Locate the cell with the specified text and output its [X, Y] center coordinate. 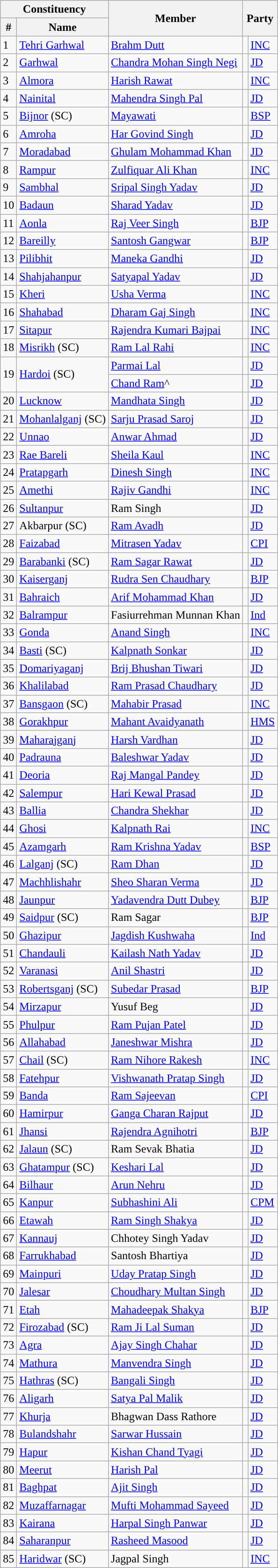
Ram Avadh [176, 526]
Ram Krishna Yadav [176, 846]
35 [8, 668]
67 [8, 1238]
Misrikh (SC) [63, 348]
Amethi [63, 490]
Amroha [63, 134]
Arun Nehru [176, 1185]
Aligarh [63, 1399]
56 [8, 1042]
Rudra Sen Chaudhary [176, 579]
Machhlishahr [63, 882]
74 [8, 1363]
Farrukhabad [63, 1256]
Shahjahanpur [63, 277]
Subedar Prasad [176, 989]
85 [8, 1559]
Santosh Bhartiya [176, 1256]
Sultanpur [63, 508]
Mohanlalganj (SC) [63, 419]
Rampur [63, 169]
30 [8, 579]
Aonla [63, 223]
Lucknow [63, 401]
Choudhary Multan Singh [176, 1291]
Pratapgarh [63, 472]
Bansgaon (SC) [63, 704]
Ram Sajeevan [176, 1096]
15 [8, 294]
Santosh Gangwar [176, 241]
21 [8, 419]
68 [8, 1256]
Deoria [63, 775]
Salempur [63, 793]
Zulfiquar Ali Khan [176, 169]
Hamirpur [63, 1114]
19 [8, 374]
Subhashini Ali [176, 1203]
10 [8, 205]
Constituency [54, 9]
Rae Bareli [63, 454]
23 [8, 454]
Jalesar [63, 1291]
Satya Pal Malik [176, 1399]
29 [8, 562]
Bulandshahr [63, 1434]
Ram Singh Shakya [176, 1220]
Fatehpur [63, 1078]
Sitapur [63, 330]
Hardoi (SC) [63, 374]
7 [8, 152]
Chandra Shekhar [176, 811]
Arif Mohammad Khan [176, 597]
80 [8, 1470]
Phulpur [63, 1024]
Yadavendra Dutt Dubey [176, 900]
Hari Kewal Prasad [176, 793]
Sharad Yadav [176, 205]
Sarju Prasad Saroj [176, 419]
25 [8, 490]
75 [8, 1381]
26 [8, 508]
44 [8, 829]
Kishan Chand Tyagi [176, 1452]
Kannauj [63, 1238]
Bahraich [63, 597]
Jagdish Kushwaha [176, 935]
77 [8, 1416]
Ram Pujan Patel [176, 1024]
36 [8, 686]
Muzaffarnagar [63, 1505]
78 [8, 1434]
Harsh Vardhan [176, 739]
Raj Mangal Pandey [176, 775]
55 [8, 1024]
Gorakhpur [63, 722]
Kailash Nath Yadav [176, 953]
Maharajganj [63, 739]
Raj Veer Singh [176, 223]
Usha Verma [176, 294]
79 [8, 1452]
Kanpur [63, 1203]
Satyapal Yadav [176, 277]
Chail (SC) [63, 1060]
73 [8, 1345]
Uday Pratap Singh [176, 1274]
Mirzapur [63, 1006]
Sarwar Hussain [176, 1434]
Shahabad [63, 312]
Mufti Mohammad Sayeed [176, 1505]
66 [8, 1220]
Kalpnath Sonkar [176, 650]
# [8, 27]
Ganga Charan Rajput [176, 1114]
Garhwal [63, 63]
Rasheed Masood [176, 1541]
Moradabad [63, 152]
Khalilabad [63, 686]
Kheri [63, 294]
Ajit Singh [176, 1488]
Badaun [63, 205]
81 [8, 1488]
63 [8, 1167]
Saidpur (SC) [63, 918]
Hapur [63, 1452]
76 [8, 1399]
48 [8, 900]
Gonda [63, 633]
Baghpat [63, 1488]
Mahant Avaidyanath [176, 722]
Ram Sevak Bhatia [176, 1149]
Jaunpur [63, 900]
Dharam Gaj Singh [176, 312]
9 [8, 187]
45 [8, 846]
Ghosi [63, 829]
70 [8, 1291]
Akbarpur (SC) [63, 526]
Khurja [63, 1416]
59 [8, 1096]
Keshari Lal [176, 1167]
Saharanpur [63, 1541]
28 [8, 544]
37 [8, 704]
Ram Nihore Rakesh [176, 1060]
Brahm Dutt [176, 45]
6 [8, 134]
Ram Ji Lal Suman [176, 1327]
13 [8, 259]
16 [8, 312]
Vishwanath Pratap Singh [176, 1078]
Ghazipur [63, 935]
65 [8, 1203]
52 [8, 971]
Ballia [63, 811]
Anwar Ahmad [176, 437]
Party [260, 18]
2 [8, 63]
71 [8, 1309]
3 [8, 80]
Har Govind Singh [176, 134]
Kalpnath Rai [176, 829]
Basti (SC) [63, 650]
Fasiurrehman Munnan Khan [176, 615]
Anand Singh [176, 633]
69 [8, 1274]
22 [8, 437]
Mandhata Singh [176, 401]
Balrampur [63, 615]
Chhotey Singh Yadav [176, 1238]
Almora [63, 80]
Ram Sagar [176, 918]
Bhagwan Dass Rathore [176, 1416]
33 [8, 633]
Ram Singh [176, 508]
Sheila Kaul [176, 454]
Varanasi [63, 971]
53 [8, 989]
34 [8, 650]
Domariyaganj [63, 668]
Bilhaur [63, 1185]
Etawah [63, 1220]
Parmai Lal [176, 365]
CPM [263, 1203]
Chandra Mohan Singh Negi [176, 63]
38 [8, 722]
Bijnor (SC) [63, 116]
Dinesh Singh [176, 472]
Bareilly [63, 241]
Rajiv Gandhi [176, 490]
Mahadeepak Shakya [176, 1309]
Agra [63, 1345]
51 [8, 953]
Sripal Singh Yadav [176, 187]
Ram Sagar Rawat [176, 562]
Barabanki (SC) [63, 562]
Ram Lal Rahi [176, 348]
Mayawati [176, 116]
Rajendra Kumari Bajpai [176, 330]
Padrauna [63, 757]
24 [8, 472]
Mathura [63, 1363]
Tehri Garhwal [63, 45]
Allahabad [63, 1042]
61 [8, 1131]
Ghulam Mohammad Khan [176, 152]
41 [8, 775]
Maneka Gandhi [176, 259]
5 [8, 116]
Sheo Sharan Verma [176, 882]
Kaiserganj [63, 579]
HMS [263, 722]
Name [63, 27]
Rajendra Agnihotri [176, 1131]
Hathras (SC) [63, 1381]
Janeshwar Mishra [176, 1042]
Mainpuri [63, 1274]
Ajay Singh Chahar [176, 1345]
1 [8, 45]
Bangali Singh [176, 1381]
Ram Dhan [176, 864]
Jhansi [63, 1131]
Harish Rawat [176, 80]
Baleshwar Yadav [176, 757]
12 [8, 241]
58 [8, 1078]
Ram Prasad Chaudhary [176, 686]
Unnao [63, 437]
20 [8, 401]
32 [8, 615]
60 [8, 1114]
84 [8, 1541]
17 [8, 330]
Banda [63, 1096]
Pilibhit [63, 259]
4 [8, 98]
Sambhal [63, 187]
50 [8, 935]
83 [8, 1523]
Nainital [63, 98]
8 [8, 169]
Harpal Singh Panwar [176, 1523]
40 [8, 757]
54 [8, 1006]
Mahendra Singh Pal [176, 98]
18 [8, 348]
82 [8, 1505]
64 [8, 1185]
Brij Bhushan Tiwari [176, 668]
Kairana [63, 1523]
Robertsganj (SC) [63, 989]
Manvendra Singh [176, 1363]
Meerut [63, 1470]
Mahabir Prasad [176, 704]
31 [8, 597]
Chandauli [63, 953]
Etah [63, 1309]
72 [8, 1327]
Anil Shastri [176, 971]
Yusuf Beg [176, 1006]
47 [8, 882]
Jagpal Singh [176, 1559]
Harish Pal [176, 1470]
14 [8, 277]
Member [176, 18]
Azamgarh [63, 846]
Lalganj (SC) [63, 864]
42 [8, 793]
57 [8, 1060]
Chand Ram^ [176, 383]
11 [8, 223]
Firozabad (SC) [63, 1327]
Haridwar (SC) [63, 1559]
Ghatampur (SC) [63, 1167]
62 [8, 1149]
Faizabad [63, 544]
43 [8, 811]
Jalaun (SC) [63, 1149]
49 [8, 918]
27 [8, 526]
46 [8, 864]
Mitrasen Yadav [176, 544]
39 [8, 739]
